Return the [X, Y] coordinate for the center point of the cell that contains the specified text.  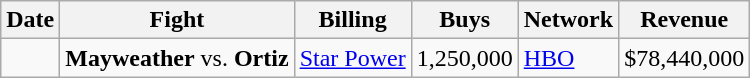
$78,440,000 [684, 58]
Star Power [352, 58]
Billing [352, 20]
Buys [464, 20]
Network [568, 20]
Revenue [684, 20]
Date [30, 20]
Mayweather vs. Ortiz [177, 58]
1,250,000 [464, 58]
Fight [177, 20]
HBO [568, 58]
